Capture the cell that displays the provided text and extract its (X, Y) central coordinate. 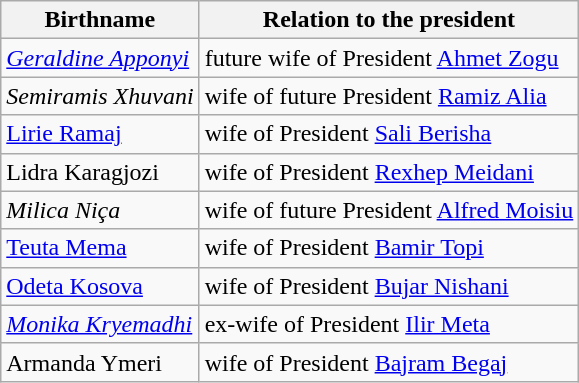
Geraldine Apponyi (100, 58)
Relation to the president (389, 20)
wife of future President Alfred Moisiu (389, 210)
Teuta Mema (100, 248)
wife of future President Ramiz Alia (389, 96)
wife of President Bamir Topi (389, 248)
Birthname (100, 20)
Monika Kryemadhi (100, 324)
wife of President Bujar Nishani (389, 286)
Milica Niça (100, 210)
wife of President Rexhep Meidani (389, 172)
Odeta Kosova (100, 286)
Lidra Karagjozi (100, 172)
future wife of President Ahmet Zogu (389, 58)
Semiramis Xhuvani (100, 96)
Lirie Ramaj (100, 134)
wife of President Sali Berisha (389, 134)
Armanda Ymeri (100, 362)
ex-wife of President Ilir Meta (389, 324)
wife of President Bajram Begaj (389, 362)
